Return [X, Y] of the center of cell containing provided text 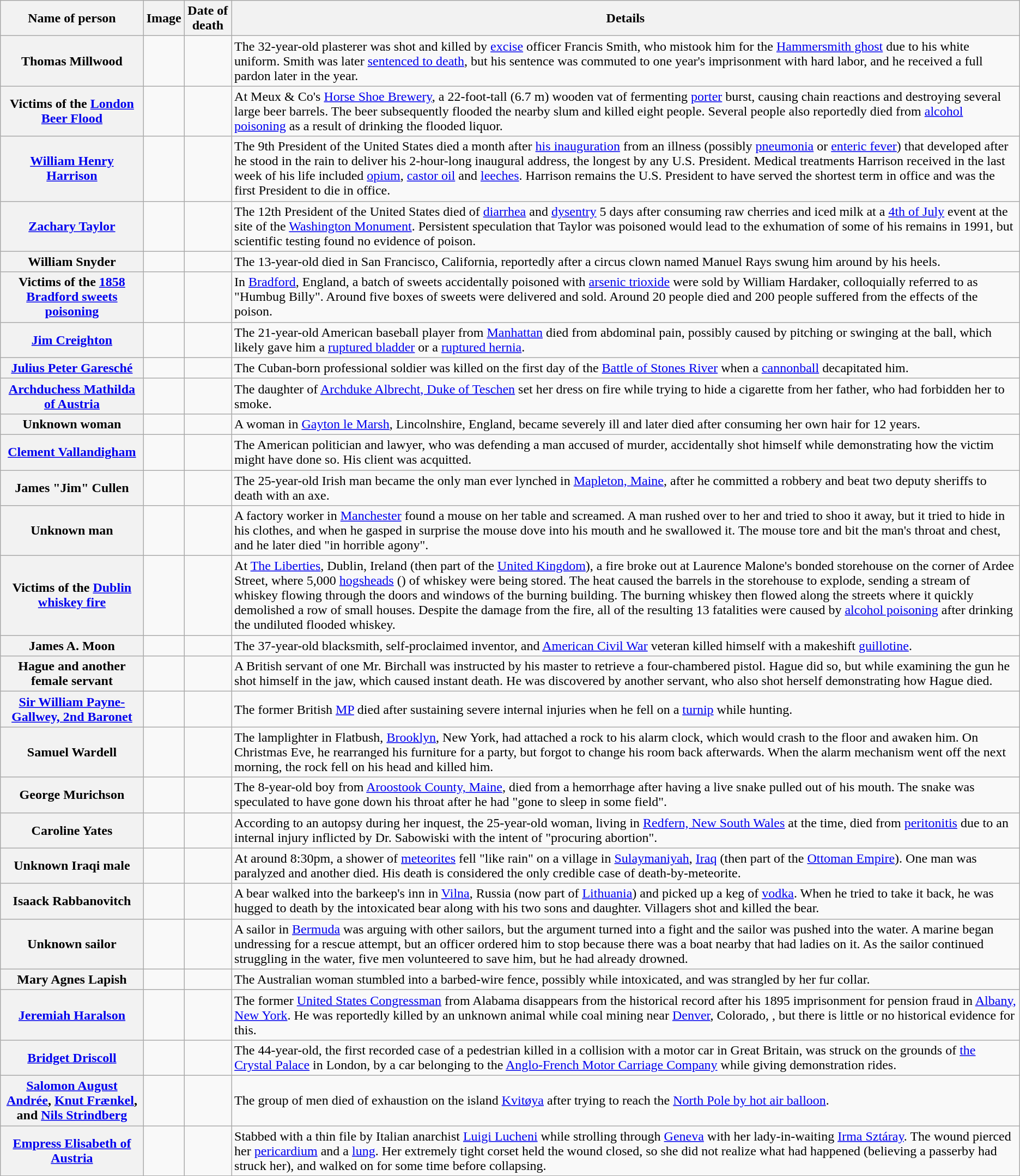
Mary Agnes Lapish [72, 979]
Date of death [208, 19]
Salomon August Andrée, Knut Frænkel, and Nils Strindberg [72, 1100]
A woman in Gayton le Marsh, Lincolnshire, England, became severely ill and later died after consuming her own hair for 12 years. [626, 424]
Image [163, 19]
Zachary Taylor [72, 226]
George Murichson [72, 795]
Clement Vallandigham [72, 452]
Archduchess Mathilda of Austria [72, 396]
The 13-year-old died in San Francisco, California, reportedly after a circus clown named Manuel Rays swung him around by his heels. [626, 262]
Bridget Driscoll [72, 1057]
Unknown woman [72, 424]
The group of men died of exhaustion on the island Kvitøya after trying to reach the North Pole by hot air balloon. [626, 1100]
Victims of the Dublin whiskey fire [72, 596]
James A. Moon [72, 646]
Details [626, 19]
Samuel Wardell [72, 752]
The 37-year-old blacksmith, self-proclaimed inventor, and American Civil War veteran killed himself with a makeshift guillotine. [626, 646]
Jeremiah Haralson [72, 1015]
Jim Creighton [72, 340]
James "Jim" Cullen [72, 487]
Unknown sailor [72, 944]
Victims of the 1858 Bradford sweets poisoning [72, 297]
Unknown Iraqi male [72, 865]
William Henry Harrison [72, 169]
Julius Peter Garesché [72, 368]
Name of person [72, 19]
Isaack Rabbanovitch [72, 901]
Empress Elisabeth of Austria [72, 1151]
Unknown man [72, 531]
The former British MP died after sustaining severe internal injuries when he fell on a turnip while hunting. [626, 710]
Victims of the London Beer Flood [72, 111]
Hague and another female servant [72, 674]
William Snyder [72, 262]
The Cuban-born professional soldier was killed on the first day of the Battle of Stones River when a cannonball decapitated him. [626, 368]
Sir William Payne-Gallwey, 2nd Baronet [72, 710]
The Australian woman stumbled into a barbed-wire fence, possibly while intoxicated, and was strangled by her fur collar. [626, 979]
Thomas Millwood [72, 61]
Caroline Yates [72, 831]
